Identify which cell holds the provided text, then report its (x, y) central coordinate. 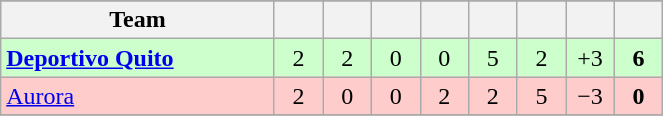
6 (638, 58)
Team (138, 20)
+3 (590, 58)
−3 (590, 96)
Deportivo Quito (138, 58)
Aurora (138, 96)
